Determine the [X, Y] coordinate at the center of the cell enclosing the given text.  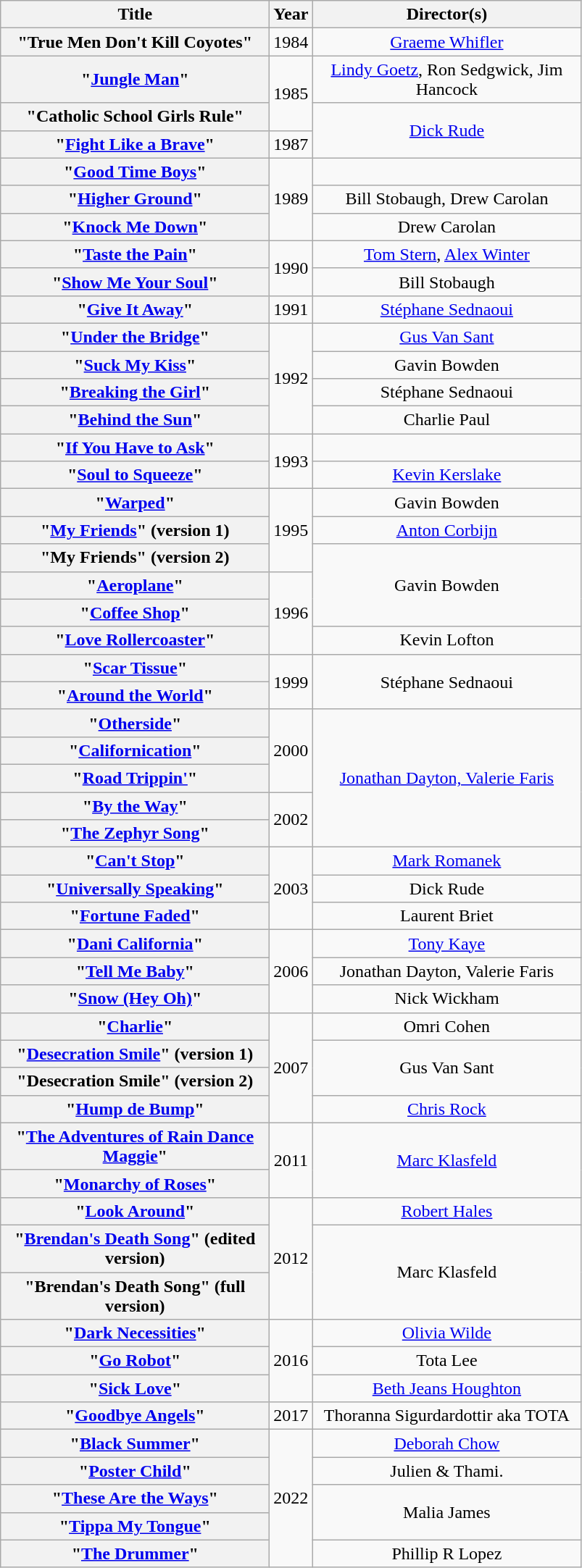
Phillip R Lopez [446, 1554]
"Road Trippin'" [135, 778]
1995 [291, 530]
Title [135, 14]
"Dark Necessities" [135, 1333]
Beth Jeans Houghton [446, 1388]
"Monarchy of Roses" [135, 1183]
"Catholic School Girls Rule" [135, 117]
Charlie Paul [446, 420]
"Fortune Faded" [135, 916]
1993 [291, 461]
"Hump de Bump" [135, 1109]
"Otherside" [135, 723]
"Knock Me Down" [135, 227]
"Desecration Smile" (version 2) [135, 1081]
"My Friends" (version 2) [135, 558]
"Around the World" [135, 695]
"By the Way" [135, 806]
"Scar Tissue" [135, 668]
"Poster Child" [135, 1471]
Mark Romanek [446, 861]
"Desecration Smile" (version 1) [135, 1054]
Malia James [446, 1512]
"Aeroplane" [135, 585]
"Goodbye Angels" [135, 1416]
"Californication" [135, 750]
Tota Lee [446, 1361]
2017 [291, 1416]
"Behind the Sun" [135, 420]
"Brendan's Death Song" (full version) [135, 1295]
"Brendan's Death Song" (edited version) [135, 1249]
"Under the Bridge" [135, 337]
1984 [291, 42]
1985 [291, 93]
Robert Hales [446, 1211]
Bill Stobaugh [446, 282]
"Dani California" [135, 944]
"Can't Stop" [135, 861]
2003 [291, 889]
Chris Rock [446, 1109]
"Soul to Squeeze" [135, 475]
1989 [291, 199]
Olivia Wilde [446, 1333]
Anton Corbijn [446, 530]
"Coffee Shop" [135, 613]
Director(s) [446, 14]
Kevin Lofton [446, 640]
"The Drummer" [135, 1554]
"These Are the Ways" [135, 1498]
"Jungle Man" [135, 80]
2022 [291, 1498]
Year [291, 14]
"Show Me Your Soul" [135, 282]
Thoranna Sigurdardottir aka TOTA [446, 1416]
"If You Have to Ask" [135, 448]
Tony Kaye [446, 944]
"Go Robot" [135, 1361]
Graeme Whifler [446, 42]
"My Friends" (version 1) [135, 530]
Drew Carolan [446, 227]
"True Men Don't Kill Coyotes" [135, 42]
"The Adventures of Rain Dance Maggie" [135, 1146]
"Fight Like a Brave" [135, 144]
1987 [291, 144]
1999 [291, 682]
Tom Stern, Alex Winter [446, 254]
2016 [291, 1361]
"Suck My Kiss" [135, 364]
"Tippa My Tongue" [135, 1526]
"Warped" [135, 503]
"Love Rollercoaster" [135, 640]
"Taste the Pain" [135, 254]
1990 [291, 268]
"Give It Away" [135, 309]
2006 [291, 971]
2002 [291, 820]
1996 [291, 613]
1992 [291, 378]
"Breaking the Girl" [135, 393]
"Sick Love" [135, 1388]
"Tell Me Baby" [135, 971]
"The Zephyr Song" [135, 834]
2012 [291, 1258]
Lindy Goetz, Ron Sedgwick, Jim Hancock [446, 80]
"Higher Ground" [135, 199]
"Look Around" [135, 1211]
2000 [291, 750]
"Black Summer" [135, 1443]
Bill Stobaugh, Drew Carolan [446, 199]
"Charlie" [135, 1026]
"Good Time Boys" [135, 172]
"Snow (Hey Oh)" [135, 999]
Laurent Briet [446, 916]
2011 [291, 1160]
"Universally Speaking" [135, 889]
Kevin Kerslake [446, 475]
Omri Cohen [446, 1026]
1991 [291, 309]
Deborah Chow [446, 1443]
Nick Wickham [446, 999]
Julien & Thami. [446, 1471]
2007 [291, 1068]
